Return (X, Y) of the center of cell containing provided text 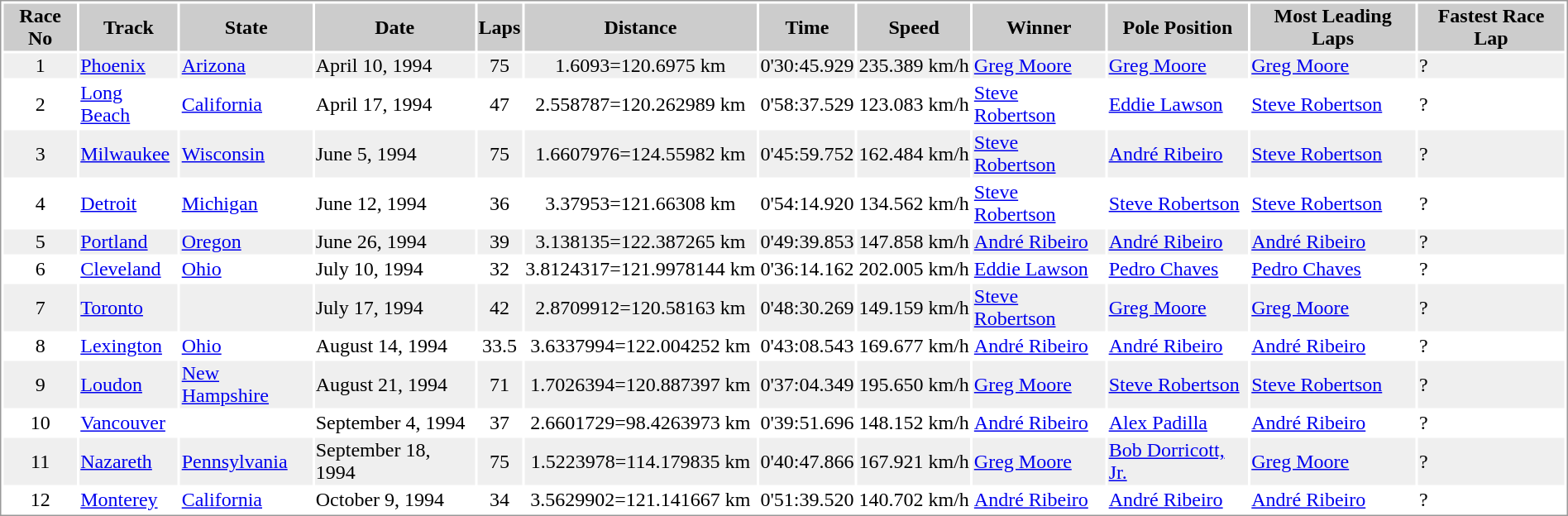
September 4, 1994 (394, 423)
0'43:08.543 (807, 346)
Pole Position (1178, 26)
August 21, 1994 (394, 384)
3.6337994=122.004252 km (640, 346)
149.159 km/h (914, 308)
0'40:47.866 (807, 461)
33.5 (500, 346)
New Hampshire (246, 384)
Fastest Race Lap (1490, 26)
June 12, 1994 (394, 203)
12 (40, 500)
162.484 km/h (914, 154)
Loudon (129, 384)
71 (500, 384)
Pennsylvania (246, 461)
Arizona (246, 65)
140.702 km/h (914, 500)
Long Beach (129, 104)
April 10, 1994 (394, 65)
47 (500, 104)
4 (40, 203)
Detroit (129, 203)
Time (807, 26)
September 18, 1994 (394, 461)
195.650 km/h (914, 384)
10 (40, 423)
1.6093=120.6975 km (640, 65)
Nazareth (129, 461)
32 (500, 269)
0'49:39.853 (807, 242)
3.5629902=121.141667 km (640, 500)
Toronto (129, 308)
34 (500, 500)
7 (40, 308)
Distance (640, 26)
2.8709912=120.58163 km (640, 308)
State (246, 26)
Track (129, 26)
202.005 km/h (914, 269)
0'30:45.929 (807, 65)
Alex Padilla (1178, 423)
5 (40, 242)
1 (40, 65)
169.677 km/h (914, 346)
October 9, 1994 (394, 500)
Laps (500, 26)
Portland (129, 242)
2 (40, 104)
1.7026394=120.887397 km (640, 384)
Michigan (246, 203)
Most Leading Laps (1333, 26)
August 14, 1994 (394, 346)
Vancouver (129, 423)
Milwaukee (129, 154)
134.562 km/h (914, 203)
1.5223978=114.179835 km (640, 461)
39 (500, 242)
July 17, 1994 (394, 308)
235.389 km/h (914, 65)
42 (500, 308)
Bob Dorricott, Jr. (1178, 461)
July 10, 1994 (394, 269)
3 (40, 154)
0'48:30.269 (807, 308)
123.083 km/h (914, 104)
167.921 km/h (914, 461)
Lexington (129, 346)
Date (394, 26)
9 (40, 384)
8 (40, 346)
0'36:14.162 (807, 269)
Monterey (129, 500)
0'58:37.529 (807, 104)
1.6607976=124.55982 km (640, 154)
June 5, 1994 (394, 154)
36 (500, 203)
148.152 km/h (914, 423)
Speed (914, 26)
Phoenix (129, 65)
11 (40, 461)
0'39:51.696 (807, 423)
147.858 km/h (914, 242)
2.6601729=98.4263973 km (640, 423)
Oregon (246, 242)
Winner (1039, 26)
0'51:39.520 (807, 500)
Wisconsin (246, 154)
Cleveland (129, 269)
2.558787=120.262989 km (640, 104)
April 17, 1994 (394, 104)
0'54:14.920 (807, 203)
0'37:04.349 (807, 384)
37 (500, 423)
0'45:59.752 (807, 154)
June 26, 1994 (394, 242)
Race No (40, 26)
3.8124317=121.9978144 km (640, 269)
3.37953=121.66308 km (640, 203)
6 (40, 269)
3.138135=122.387265 km (640, 242)
